Scan for the cell matching the given text and deliver its (X, Y) coordinate at center. 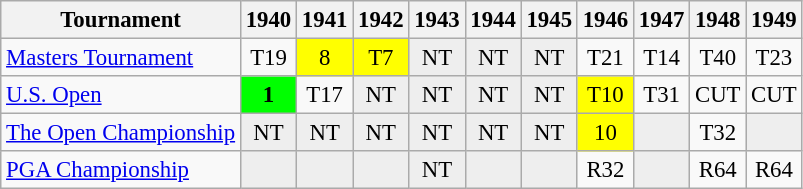
T7 (381, 58)
T10 (605, 95)
1942 (381, 20)
1 (268, 95)
T17 (325, 95)
R32 (605, 170)
U.S. Open (121, 95)
T14 (661, 58)
T31 (661, 95)
1948 (718, 20)
1941 (325, 20)
T23 (774, 58)
Masters Tournament (121, 58)
1946 (605, 20)
1949 (774, 20)
1947 (661, 20)
1943 (437, 20)
T21 (605, 58)
T32 (718, 133)
The Open Championship (121, 133)
Tournament (121, 20)
10 (605, 133)
1944 (493, 20)
T40 (718, 58)
8 (325, 58)
1945 (549, 20)
1940 (268, 20)
PGA Championship (121, 170)
T19 (268, 58)
